Provide the [x, y] coordinate of the cell's center where the given text is located.  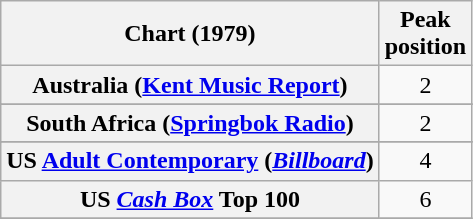
US Cash Box Top 100 [190, 199]
US Adult Contemporary (Billboard) [190, 161]
Peakposition [425, 34]
4 [425, 161]
South Africa (Springbok Radio) [190, 123]
6 [425, 199]
Australia (Kent Music Report) [190, 85]
Chart (1979) [190, 34]
